Find where the given text appears and provide that cell's center as (x, y) coordinate. 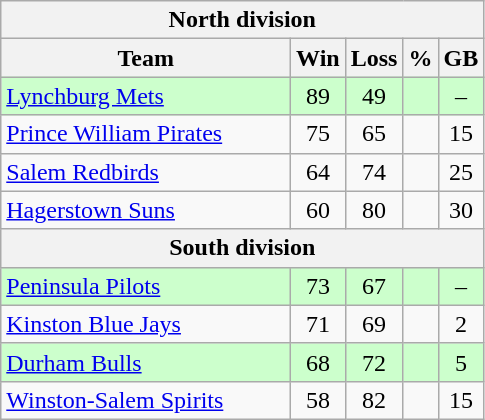
Hagerstown Suns (146, 210)
65 (374, 134)
89 (318, 96)
30 (461, 210)
64 (318, 172)
Peninsula Pilots (146, 286)
Prince William Pirates (146, 134)
Lynchburg Mets (146, 96)
71 (318, 324)
Team (146, 58)
67 (374, 286)
60 (318, 210)
Loss (374, 58)
5 (461, 362)
75 (318, 134)
74 (374, 172)
49 (374, 96)
25 (461, 172)
2 (461, 324)
82 (374, 400)
80 (374, 210)
69 (374, 324)
73 (318, 286)
58 (318, 400)
Durham Bulls (146, 362)
72 (374, 362)
% (420, 58)
South division (242, 248)
Kinston Blue Jays (146, 324)
North division (242, 20)
GB (461, 58)
68 (318, 362)
Win (318, 58)
Winston-Salem Spirits (146, 400)
Salem Redbirds (146, 172)
